Find where the given text appears and provide that cell's center as [X, Y] coordinate. 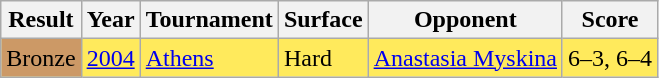
Anastasia Myskina [465, 58]
Surface [323, 20]
Score [610, 20]
Tournament [209, 20]
Hard [323, 58]
2004 [110, 58]
6–3, 6–4 [610, 58]
Athens [209, 58]
Result [41, 20]
Opponent [465, 20]
Bronze [41, 58]
Year [110, 20]
